Pinpoint the cell where the given text exists, returning its (X, Y) midpoint coordinate. 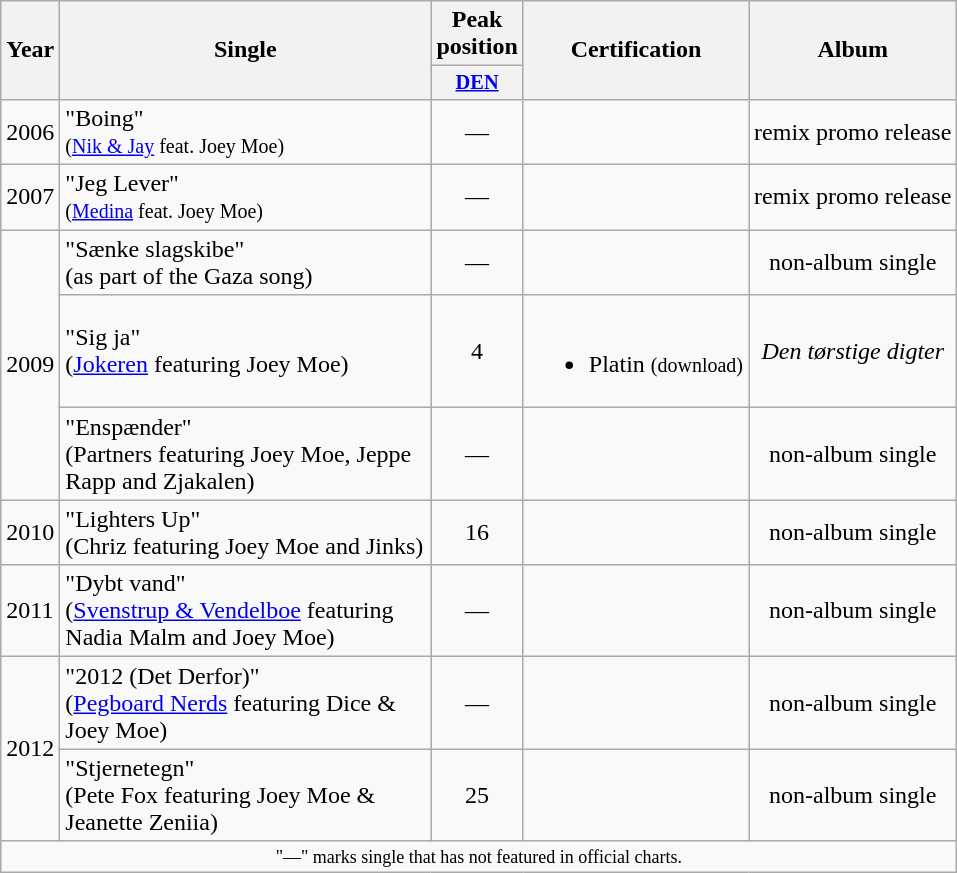
"Sig ja"(Jokeren featuring Joey Moe) (246, 352)
"2012 (Det Derfor)"(Pegboard Nerds featuring Dice & Joey Moe) (246, 703)
4 (477, 352)
2010 (30, 532)
"Dybt vand"(Svenstrup & Vendelboe featuring Nadia Malm and Joey Moe) (246, 611)
2007 (30, 198)
2006 (30, 132)
2012 (30, 749)
"—" marks single that has not featured in official charts. (479, 856)
25 (477, 795)
Album (853, 50)
16 (477, 532)
Platin (download) (636, 352)
Den tørstige digter (853, 352)
DEN (477, 83)
Single (246, 50)
"Enspænder"(Partners featuring Joey Moe, Jeppe Rapp and Zjakalen) (246, 454)
2011 (30, 611)
"Boing" (Nik & Jay feat. Joey Moe) (246, 132)
"Sænke slagskibe"(as part of the Gaza song) (246, 262)
2009 (30, 365)
"Lighters Up"(Chriz featuring Joey Moe and Jinks) (246, 532)
"Jeg Lever" (Medina feat. Joey Moe) (246, 198)
Year (30, 50)
"Stjernetegn"(Pete Fox featuring Joey Moe & Jeanette Zeniia) (246, 795)
Peakposition (477, 34)
Certification (636, 50)
